Locate the cell with the specified text and output its (x, y) center coordinate. 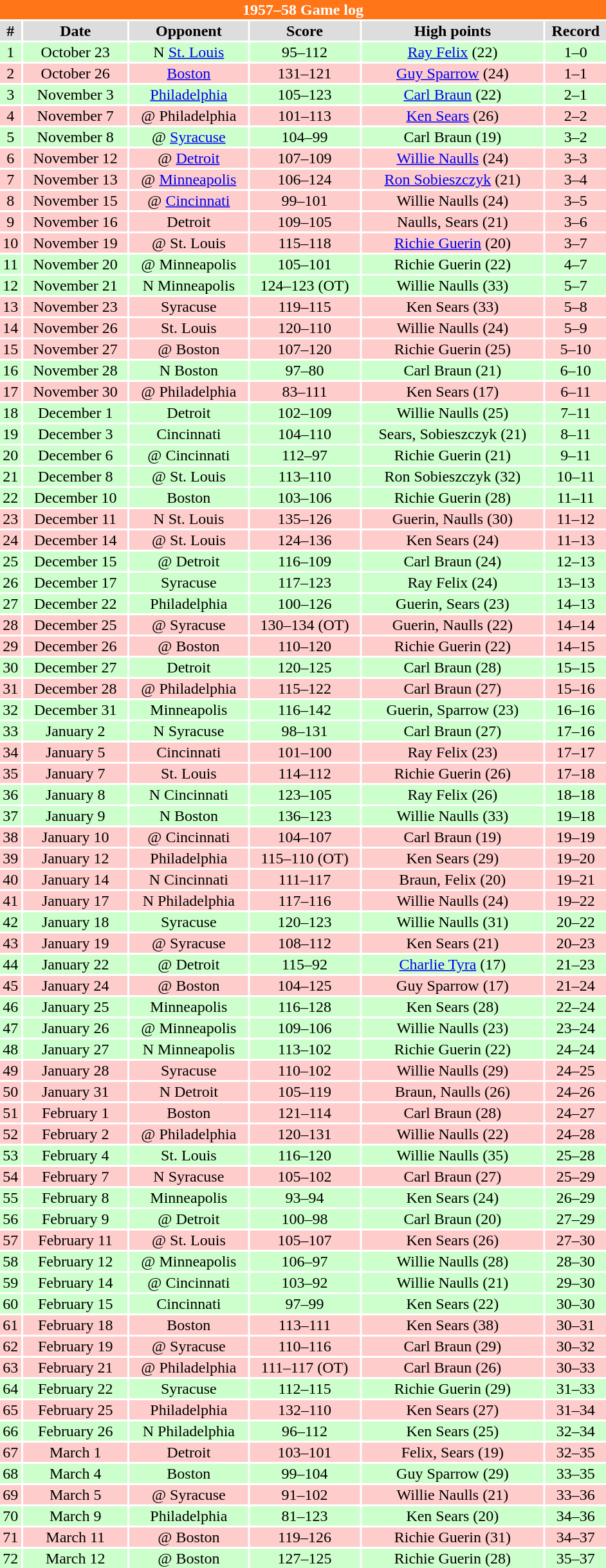
48 (10, 1049)
Willie Naulls (29) (453, 1070)
115–118 (305, 243)
Guerin, Sears (23) (453, 604)
112–115 (305, 1389)
50 (10, 1092)
65 (10, 1410)
107–109 (305, 158)
February 14 (76, 1283)
47 (10, 1028)
100–126 (305, 604)
23 (10, 519)
February 15 (76, 1304)
40 (10, 879)
November 13 (76, 179)
61 (10, 1325)
27 (10, 604)
116–128 (305, 1007)
Ken Sears (33) (453, 307)
3–4 (576, 179)
42 (10, 922)
December 10 (76, 498)
55 (10, 1198)
11 (10, 264)
January 24 (76, 986)
18 (10, 413)
113–102 (305, 1049)
60 (10, 1304)
23–24 (576, 1028)
34–36 (576, 1516)
February 22 (76, 1389)
1957–58 Game log (303, 10)
100–98 (305, 1219)
March 1 (76, 1452)
March 11 (76, 1537)
108–112 (305, 943)
Naulls, Sears (21) (453, 222)
25 (10, 561)
17 (10, 392)
March 5 (76, 1495)
68 (10, 1473)
17–18 (576, 773)
117–116 (305, 901)
18–18 (576, 795)
14–14 (576, 625)
24–28 (576, 1134)
109–106 (305, 1028)
7 (10, 179)
43 (10, 943)
58 (10, 1261)
5 (10, 137)
Braun, Felix (20) (453, 879)
February 8 (76, 1198)
31–33 (576, 1389)
Charlie Tyra (17) (453, 964)
71 (10, 1537)
11–11 (576, 498)
Guy Sparrow (29) (453, 1473)
January 8 (76, 795)
35–37 (576, 1558)
36 (10, 795)
December 3 (76, 434)
81–123 (305, 1516)
24–24 (576, 1049)
105–107 (305, 1240)
32–34 (576, 1431)
High points (453, 31)
123–105 (305, 795)
November 12 (76, 158)
111–117 (OT) (305, 1367)
17–17 (576, 752)
December 14 (76, 540)
December 25 (76, 625)
December 8 (76, 476)
20–22 (576, 922)
October 23 (76, 52)
December 26 (76, 646)
Richie Guerin (20) (453, 243)
24–27 (576, 1113)
December 22 (76, 604)
December 31 (76, 710)
16 (10, 370)
January 5 (76, 752)
Ken Sears (28) (453, 1007)
2 (10, 73)
Richie Guerin (29) (453, 1389)
Willie Naulls (31) (453, 922)
January 14 (76, 879)
Ray Felix (23) (453, 752)
111–117 (305, 879)
19–21 (576, 879)
12–13 (576, 561)
2–1 (576, 95)
January 10 (76, 837)
30–33 (576, 1367)
121–114 (305, 1113)
Felix, Sears (19) (453, 1452)
2–2 (576, 116)
136–123 (305, 816)
21 (10, 476)
33–36 (576, 1495)
November 28 (76, 370)
February 7 (76, 1176)
15–16 (576, 689)
Richie Guerin (31) (453, 1537)
59 (10, 1283)
January 26 (76, 1028)
107–120 (305, 349)
130–134 (OT) (305, 625)
Guy Sparrow (24) (453, 73)
67 (10, 1452)
39 (10, 858)
January 7 (76, 773)
Braun, Naulls (26) (453, 1092)
38 (10, 837)
119–126 (305, 1537)
January 12 (76, 858)
66 (10, 1431)
132–110 (305, 1410)
Carl Braun (22) (453, 95)
5–10 (576, 349)
13 (10, 307)
N Detroit (189, 1092)
106–97 (305, 1261)
127–125 (305, 1558)
104–107 (305, 837)
December 17 (76, 582)
115–110 (OT) (305, 858)
116–120 (305, 1155)
34–37 (576, 1537)
November 8 (76, 137)
62 (10, 1346)
November 3 (76, 95)
# (10, 31)
102–109 (305, 413)
7–11 (576, 413)
19–22 (576, 901)
104–110 (305, 434)
114–112 (305, 773)
95–112 (305, 52)
19 (10, 434)
Guerin, Sparrow (23) (453, 710)
93–94 (305, 1198)
44 (10, 964)
Ken Sears (25) (453, 1431)
9 (10, 222)
5–7 (576, 285)
116–142 (305, 710)
Richie Guerin (26) (453, 773)
99–101 (305, 201)
19–18 (576, 816)
101–100 (305, 752)
Ken Sears (17) (453, 392)
11–12 (576, 519)
November 7 (76, 116)
November 20 (76, 264)
24–26 (576, 1092)
29 (10, 646)
35 (10, 773)
54 (10, 1176)
28 (10, 625)
11–13 (576, 540)
120–110 (305, 328)
32–35 (576, 1452)
22–24 (576, 1007)
8–11 (576, 434)
3–6 (576, 222)
Ron Sobieszczyk (32) (453, 476)
110–116 (305, 1346)
Guerin, Naulls (30) (453, 519)
45 (10, 986)
21–24 (576, 986)
Ken Sears (29) (453, 858)
64 (10, 1389)
83–111 (305, 392)
Richie Guerin (21) (453, 455)
57 (10, 1240)
97–99 (305, 1304)
30–32 (576, 1346)
105–101 (305, 264)
105–119 (305, 1092)
Guy Sparrow (17) (453, 986)
January 17 (76, 901)
16–16 (576, 710)
104–99 (305, 137)
15 (10, 349)
February 21 (76, 1367)
4–7 (576, 264)
February 9 (76, 1219)
53 (10, 1155)
24–25 (576, 1070)
106–124 (305, 179)
3–5 (576, 201)
51 (10, 1113)
February 19 (76, 1346)
February 2 (76, 1134)
72 (10, 1558)
109–105 (305, 222)
January 22 (76, 964)
27–29 (576, 1219)
Ken Sears (27) (453, 1410)
10–11 (576, 476)
25–29 (576, 1176)
1 (10, 52)
Ken Sears (20) (453, 1516)
Carl Braun (20) (453, 1219)
November 27 (76, 349)
Ken Sears (22) (453, 1304)
52 (10, 1134)
November 30 (76, 392)
Ken Sears (38) (453, 1325)
41 (10, 901)
December 28 (76, 689)
70 (10, 1516)
17–16 (576, 731)
13–13 (576, 582)
119–115 (305, 307)
December 15 (76, 561)
30 (10, 667)
February 12 (76, 1261)
Ray Felix (22) (453, 52)
113–110 (305, 476)
3–3 (576, 158)
46 (10, 1007)
26 (10, 582)
January 9 (76, 816)
February 26 (76, 1431)
Willie Naulls (22) (453, 1134)
99–104 (305, 1473)
Richie Guerin (25) (453, 349)
27–30 (576, 1240)
January 18 (76, 922)
31–34 (576, 1410)
8 (10, 201)
30–31 (576, 1325)
3 (10, 95)
117–123 (305, 582)
January 31 (76, 1092)
103–92 (305, 1283)
Ray Felix (24) (453, 582)
Willie Naulls (25) (453, 413)
6–10 (576, 370)
69 (10, 1495)
Date (76, 31)
120–131 (305, 1134)
February 4 (76, 1155)
103–101 (305, 1452)
November 26 (76, 328)
February 1 (76, 1113)
116–109 (305, 561)
November 16 (76, 222)
115–92 (305, 964)
Opponent (189, 31)
124–136 (305, 540)
21–23 (576, 964)
37 (10, 816)
October 26 (76, 73)
101–113 (305, 116)
Score (305, 31)
Ray Felix (26) (453, 795)
Carl Braun (21) (453, 370)
19–20 (576, 858)
March 12 (76, 1558)
4 (10, 116)
3–7 (576, 243)
24 (10, 540)
March 4 (76, 1473)
November 19 (76, 243)
December 27 (76, 667)
9–11 (576, 455)
Carl Braun (26) (453, 1367)
63 (10, 1367)
113–111 (305, 1325)
124–123 (OT) (305, 285)
98–131 (305, 731)
14–13 (576, 604)
November 21 (76, 285)
February 18 (76, 1325)
Sears, Sobieszczyk (21) (453, 434)
Record (576, 31)
February 11 (76, 1240)
49 (10, 1070)
110–120 (305, 646)
Ron Sobieszczyk (21) (453, 179)
30–30 (576, 1304)
December 11 (76, 519)
November 15 (76, 201)
28–30 (576, 1261)
Willie Naulls (23) (453, 1028)
115–122 (305, 689)
19–19 (576, 837)
112–97 (305, 455)
1–0 (576, 52)
105–123 (305, 95)
29–30 (576, 1283)
110–102 (305, 1070)
22 (10, 498)
103–106 (305, 498)
Guerin, Naulls (22) (453, 625)
Carl Braun (24) (453, 561)
105–102 (305, 1176)
25–28 (576, 1155)
34 (10, 752)
January 28 (76, 1070)
5–9 (576, 328)
20–23 (576, 943)
33 (10, 731)
15–15 (576, 667)
1–1 (576, 73)
3–2 (576, 137)
Willie Naulls (28) (453, 1261)
March 9 (76, 1516)
104–125 (305, 986)
96–112 (305, 1431)
131–121 (305, 73)
December 1 (76, 413)
26–29 (576, 1198)
120–123 (305, 922)
Carl Braun (29) (453, 1346)
33–35 (576, 1473)
January 2 (76, 731)
January 25 (76, 1007)
135–126 (305, 519)
14 (10, 328)
91–102 (305, 1495)
14–15 (576, 646)
November 23 (76, 307)
Willie Naulls (35) (453, 1155)
6 (10, 158)
5–8 (576, 307)
10 (10, 243)
32 (10, 710)
December 6 (76, 455)
February 25 (76, 1410)
January 27 (76, 1049)
6–11 (576, 392)
12 (10, 285)
January 19 (76, 943)
Ken Sears (21) (453, 943)
20 (10, 455)
97–80 (305, 370)
31 (10, 689)
56 (10, 1219)
120–125 (305, 667)
